Return the [X, Y] coordinate for the center point of the cell that contains the specified text.  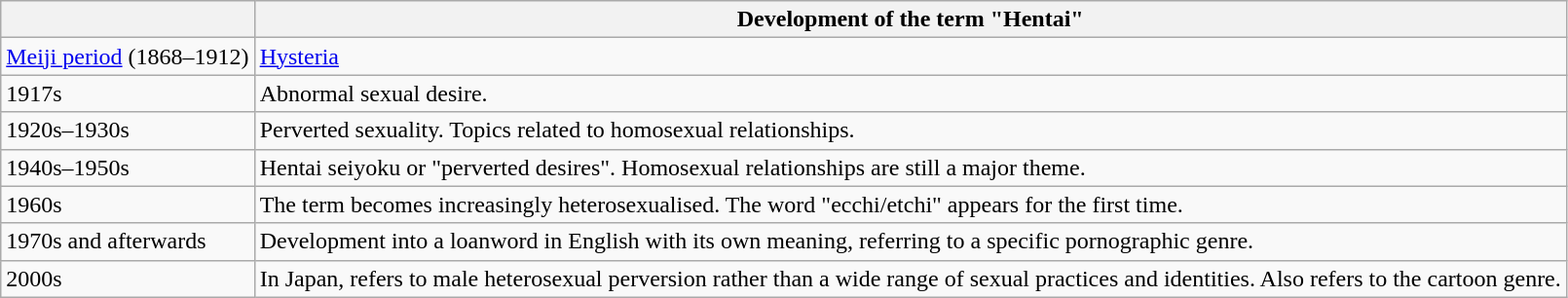
Abnormal sexual desire. [910, 93]
Development into a loanword in English with its own meaning, referring to a specific pornographic genre. [910, 242]
The term becomes increasingly heterosexualised. The word "ecchi/etchi" appears for the first time. [910, 205]
Development of the term "Hentai" [910, 19]
1960s [128, 205]
1940s–1950s [128, 168]
1917s [128, 93]
Hysteria [910, 56]
2000s [128, 279]
Meiji period (1868–1912) [128, 56]
Perverted sexuality. Topics related to homosexual relationships. [910, 130]
In Japan, refers to male heterosexual perversion rather than a wide range of sexual practices and identities. Also refers to the cartoon genre. [910, 279]
1920s–1930s [128, 130]
1970s and afterwards [128, 242]
Hentai seiyoku or "perverted desires". Homosexual relationships are still a major theme. [910, 168]
